Provide the (X, Y) coordinate of the cell's center where the given text is located.  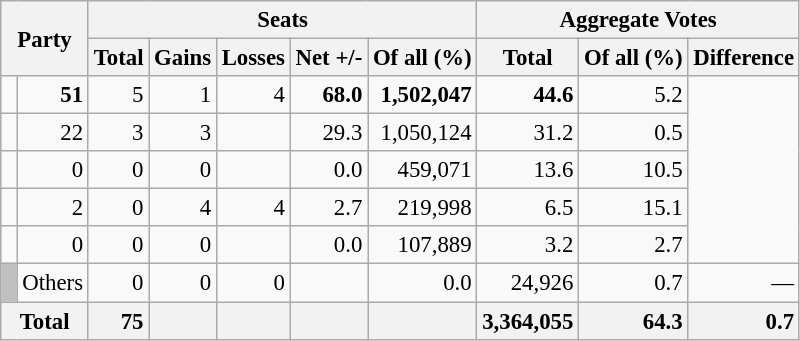
Seats (282, 20)
6.5 (528, 208)
2 (52, 208)
10.5 (634, 170)
31.2 (528, 133)
64.3 (634, 321)
44.6 (528, 95)
68.0 (328, 95)
3,364,055 (528, 321)
1,502,047 (422, 95)
13.6 (528, 170)
5 (118, 95)
1,050,124 (422, 133)
1 (183, 95)
459,071 (422, 170)
Party (45, 38)
Net +/- (328, 58)
Aggregate Votes (638, 20)
24,926 (528, 283)
15.1 (634, 208)
29.3 (328, 133)
219,998 (422, 208)
3.2 (528, 245)
— (744, 283)
5.2 (634, 95)
107,889 (422, 245)
51 (52, 95)
Difference (744, 58)
75 (118, 321)
Gains (183, 58)
22 (52, 133)
Others (52, 283)
0.5 (634, 133)
Losses (253, 58)
